Detect which cell encompasses the target text, then output its [X, Y] center coordinate. 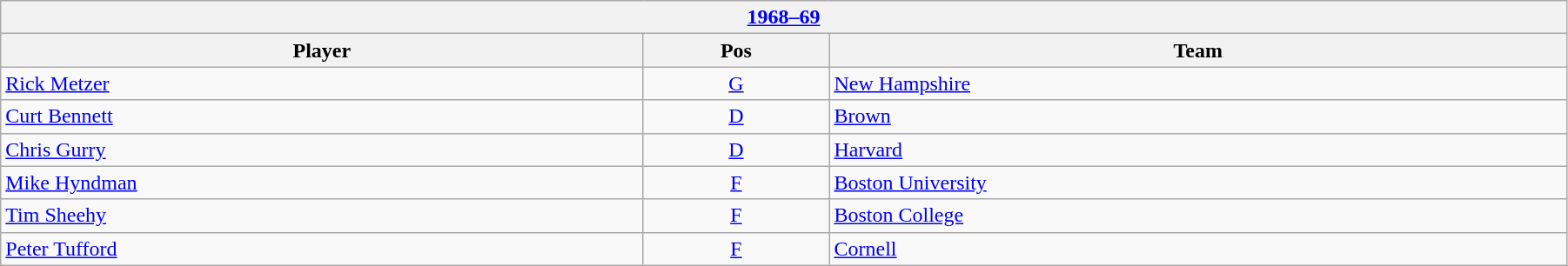
Boston College [1198, 216]
Rick Metzer [322, 83]
Curt Bennett [322, 116]
Harvard [1198, 150]
Chris Gurry [322, 150]
1968–69 [784, 17]
G [736, 83]
Player [322, 50]
Team [1198, 50]
New Hampshire [1198, 83]
Tim Sheehy [322, 216]
Cornell [1198, 249]
Brown [1198, 116]
Boston University [1198, 183]
Peter Tufford [322, 249]
Pos [736, 50]
Mike Hyndman [322, 183]
